Detect which cell encompasses the target text, then output its [x, y] center coordinate. 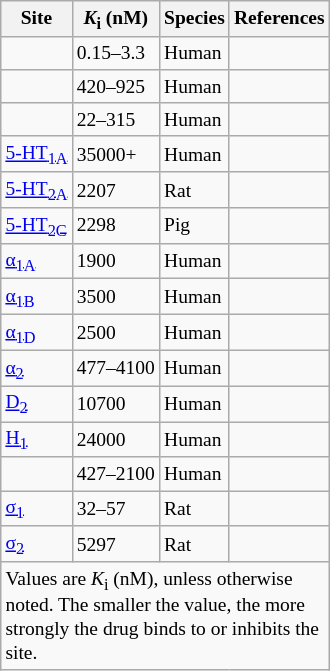
α1D [36, 333]
Values are Ki (nM), unless otherwise noted. The smaller the value, the more strongly the drug binds to or inhibits the site. [166, 616]
2207 [116, 190]
24000 [116, 440]
2500 [116, 333]
0.15–3.3 [116, 52]
D2 [36, 404]
3500 [116, 297]
5-HT1A [36, 154]
32–57 [116, 509]
α2 [36, 368]
427–2100 [116, 474]
σ2 [36, 544]
Pig [194, 226]
References [279, 19]
477–4100 [116, 368]
35000+ [116, 154]
10700 [116, 404]
420–925 [116, 86]
2298 [116, 226]
Species [194, 19]
5-HT2C [36, 226]
α1A [36, 261]
H1 [36, 440]
5297 [116, 544]
Ki (nM) [116, 19]
1900 [116, 261]
22–315 [116, 120]
σ1 [36, 509]
Site [36, 19]
α1B [36, 297]
5-HT2A [36, 190]
